Find where the given text appears and provide that cell's center as (X, Y) coordinate. 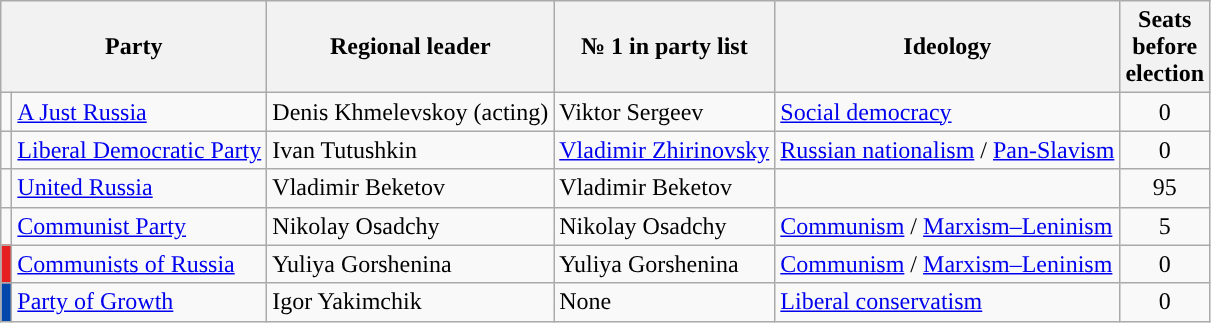
95 (1165, 188)
Liberal Democratic Party (140, 150)
Regional leader (410, 47)
Igor Yakimchik (410, 302)
Ideology (948, 47)
Ivan Tutushkin (410, 150)
Vladimir Zhirinovsky (664, 150)
5 (1165, 226)
A Just Russia (140, 112)
None (664, 302)
№ 1 in party list (664, 47)
Viktor Sergeev (664, 112)
Russian nationalism / Pan-Slavism (948, 150)
Communist Party (140, 226)
United Russia (140, 188)
Party (134, 47)
Denis Khmelevskoy (acting) (410, 112)
Social democracy (948, 112)
Seatsbeforeelection (1165, 47)
Communists of Russia (140, 264)
Party of Growth (140, 302)
Liberal conservatism (948, 302)
